Return [X, Y] of the center of cell containing provided text 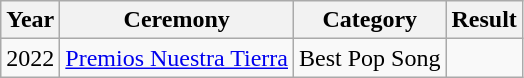
Best Pop Song [370, 58]
Result [484, 20]
Category [370, 20]
Year [30, 20]
Ceremony [177, 20]
2022 [30, 58]
Premios Nuestra Tierra [177, 58]
